Return (X, Y) of the center of cell containing provided text 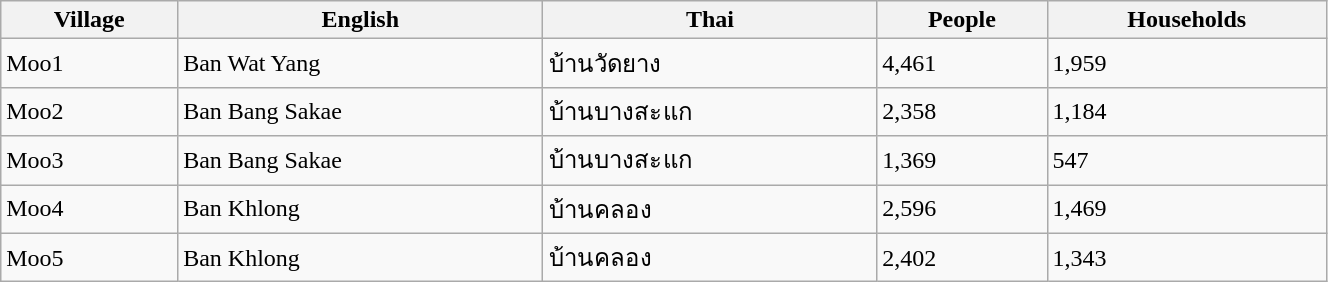
1,184 (1186, 112)
2,596 (962, 208)
People (962, 20)
2,358 (962, 112)
1,469 (1186, 208)
Moo5 (90, 258)
Moo2 (90, 112)
Moo4 (90, 208)
2,402 (962, 258)
Moo1 (90, 64)
1,959 (1186, 64)
Moo3 (90, 160)
1,343 (1186, 258)
4,461 (962, 64)
Thai (710, 20)
547 (1186, 160)
Village (90, 20)
1,369 (962, 160)
English (360, 20)
Ban Wat Yang (360, 64)
Households (1186, 20)
บ้านวัดยาง (710, 64)
